Search for the cell housing the specified text and yield its (x, y) center coordinate. 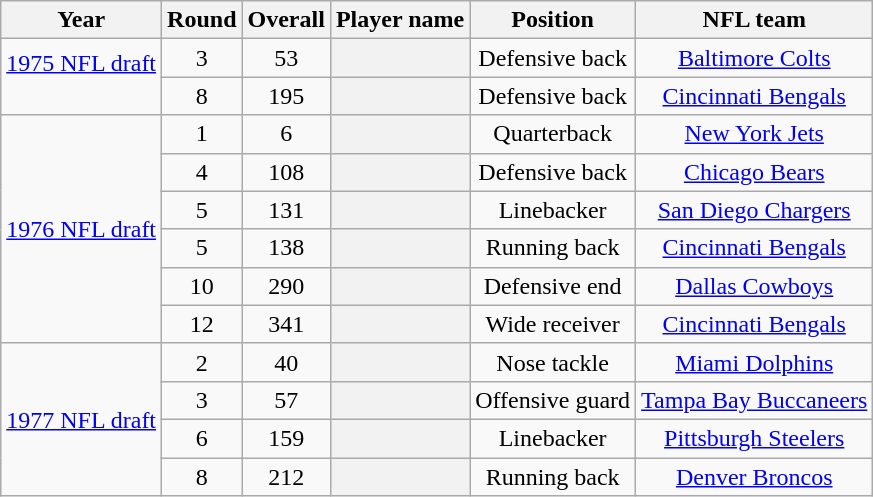
Overall (286, 20)
San Diego Chargers (754, 210)
Nose tackle (553, 362)
131 (286, 210)
Quarterback (553, 134)
Tampa Bay Buccaneers (754, 400)
57 (286, 400)
Defensive end (553, 286)
Miami Dolphins (754, 362)
108 (286, 172)
195 (286, 96)
159 (286, 438)
1975 NFL draft (82, 77)
NFL team (754, 20)
4 (202, 172)
212 (286, 477)
12 (202, 324)
Offensive guard (553, 400)
1976 NFL draft (82, 229)
Dallas Cowboys (754, 286)
10 (202, 286)
290 (286, 286)
40 (286, 362)
138 (286, 248)
Chicago Bears (754, 172)
Position (553, 20)
53 (286, 58)
1 (202, 134)
Wide receiver (553, 324)
Player name (400, 20)
Round (202, 20)
341 (286, 324)
Baltimore Colts (754, 58)
2 (202, 362)
Year (82, 20)
New York Jets (754, 134)
Pittsburgh Steelers (754, 438)
Denver Broncos (754, 477)
1977 NFL draft (82, 419)
